Return (X, Y) of the center of cell containing provided text 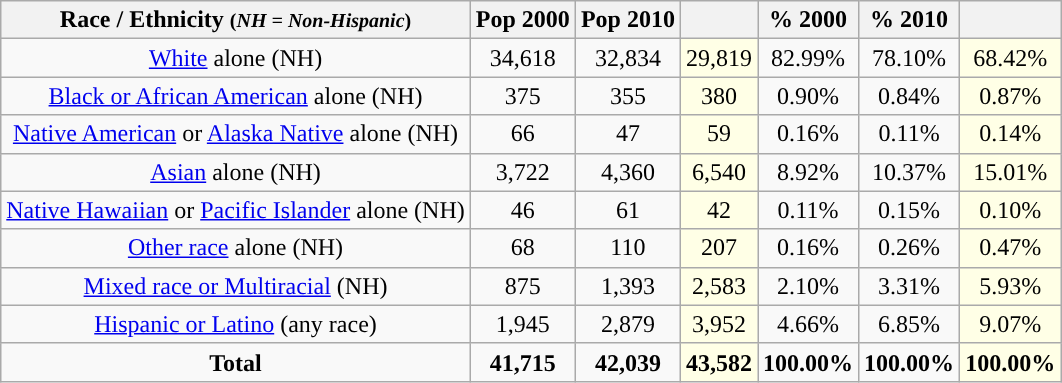
0.84% (910, 96)
15.01% (1010, 172)
Other race alone (NH) (236, 248)
Pop 2000 (522, 20)
Mixed race or Multiracial (NH) (236, 286)
61 (628, 210)
32,834 (628, 58)
6.85% (910, 324)
Race / Ethnicity (NH = Non-Hispanic) (236, 20)
Asian alone (NH) (236, 172)
% 2000 (808, 20)
2,583 (718, 286)
43,582 (718, 362)
68.42% (1010, 58)
2,879 (628, 324)
6,540 (718, 172)
4,360 (628, 172)
8.92% (808, 172)
0.26% (910, 248)
Black or African American alone (NH) (236, 96)
% 2010 (910, 20)
59 (718, 134)
68 (522, 248)
0.10% (1010, 210)
42 (718, 210)
82.99% (808, 58)
0.90% (808, 96)
White alone (NH) (236, 58)
78.10% (910, 58)
29,819 (718, 58)
3,952 (718, 324)
41,715 (522, 362)
1,945 (522, 324)
2.10% (808, 286)
Native American or Alaska Native alone (NH) (236, 134)
375 (522, 96)
1,393 (628, 286)
0.15% (910, 210)
Native Hawaiian or Pacific Islander alone (NH) (236, 210)
46 (522, 210)
0.14% (1010, 134)
66 (522, 134)
47 (628, 134)
5.93% (1010, 286)
10.37% (910, 172)
3,722 (522, 172)
4.66% (808, 324)
0.47% (1010, 248)
207 (718, 248)
42,039 (628, 362)
3.31% (910, 286)
34,618 (522, 58)
355 (628, 96)
0.87% (1010, 96)
Pop 2010 (628, 20)
380 (718, 96)
Hispanic or Latino (any race) (236, 324)
9.07% (1010, 324)
875 (522, 286)
110 (628, 248)
Total (236, 362)
